Scan for the cell matching the given text and deliver its [X, Y] coordinate at center. 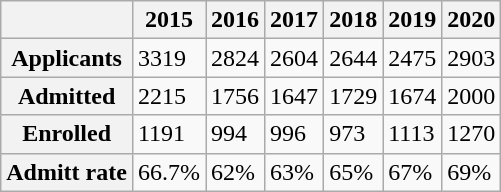
2644 [354, 58]
3319 [168, 58]
Admitted [67, 96]
2000 [472, 96]
2015 [168, 20]
69% [472, 172]
63% [294, 172]
65% [354, 172]
2475 [412, 58]
1756 [236, 96]
1729 [354, 96]
2018 [354, 20]
1191 [168, 134]
2215 [168, 96]
1113 [412, 134]
2016 [236, 20]
1674 [412, 96]
66.7% [168, 172]
2020 [472, 20]
2019 [412, 20]
2903 [472, 58]
994 [236, 134]
2604 [294, 58]
Enrolled [67, 134]
1270 [472, 134]
67% [412, 172]
996 [294, 134]
62% [236, 172]
2824 [236, 58]
Applicants [67, 58]
973 [354, 134]
2017 [294, 20]
Admitt rate [67, 172]
1647 [294, 96]
